From the cell containing the given text, extract its center point as (x, y) coordinate. 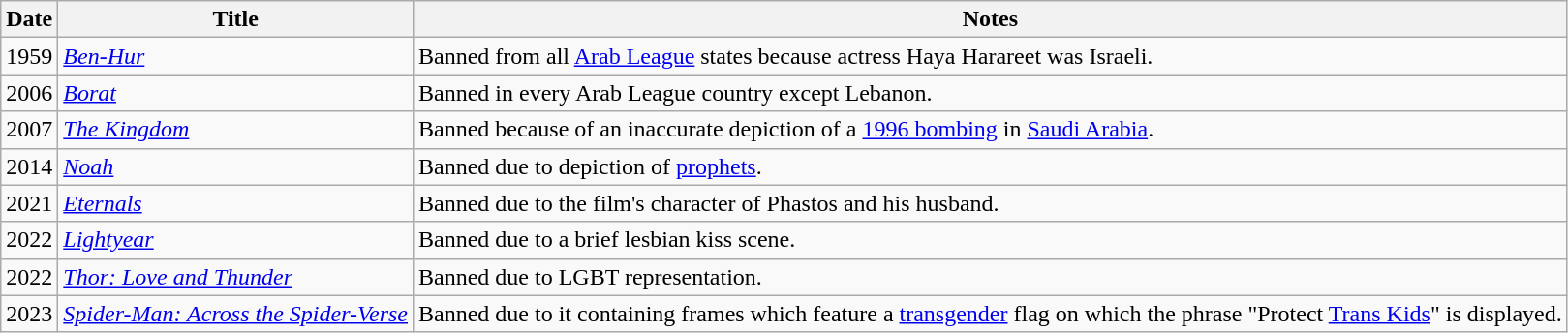
Date (29, 19)
The Kingdom (236, 130)
Spider-Man: Across the Spider-Verse (236, 314)
2007 (29, 130)
Borat (236, 93)
Banned due to a brief lesbian kiss scene. (991, 240)
1959 (29, 56)
2021 (29, 203)
Banned because of an inaccurate depiction of a 1996 bombing in Saudi Arabia. (991, 130)
Banned from all Arab League states because actress Haya Harareet was Israeli. (991, 56)
Notes (991, 19)
2023 (29, 314)
Title (236, 19)
2014 (29, 166)
Thor: Love and Thunder (236, 277)
Ben-Hur (236, 56)
Banned in every Arab League country except Lebanon. (991, 93)
Banned due to the film's character of Phastos and his husband. (991, 203)
Lightyear (236, 240)
2006 (29, 93)
Banned due to it containing frames which feature a transgender flag on which the phrase "Protect Trans Kids" is displayed. (991, 314)
Banned due to LGBT representation. (991, 277)
Eternals (236, 203)
Banned due to depiction of prophets. (991, 166)
Noah (236, 166)
